Determine the (x, y) coordinate at the center of the cell enclosing the given text.  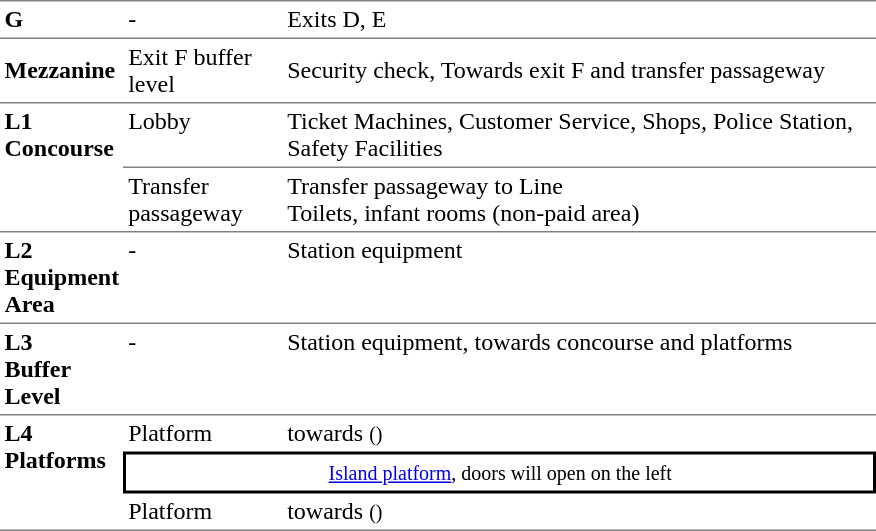
Platform (204, 434)
Transfer passageway (204, 200)
G (62, 19)
L2Equipment Area (62, 278)
Lobby (204, 135)
L3Buffer Level (62, 370)
Exit F buffer level (204, 70)
L1Concourse (62, 167)
Mezzanine (62, 70)
